Search for the cell housing the specified text and yield its [X, Y] center coordinate. 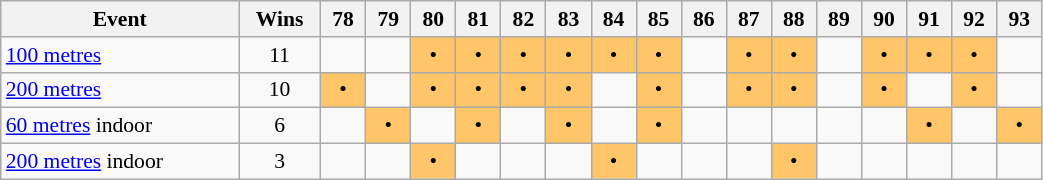
83 [568, 19]
87 [748, 19]
6 [279, 126]
90 [884, 19]
Wins [279, 19]
82 [524, 19]
10 [279, 90]
85 [658, 19]
92 [974, 19]
84 [614, 19]
88 [794, 19]
80 [434, 19]
3 [279, 162]
60 metres indoor [120, 126]
100 metres [120, 55]
78 [344, 19]
91 [928, 19]
Event [120, 19]
79 [388, 19]
86 [704, 19]
81 [478, 19]
93 [1020, 19]
89 [838, 19]
200 metres [120, 90]
200 metres indoor [120, 162]
11 [279, 55]
